Return (X, Y) of the center of cell containing provided text 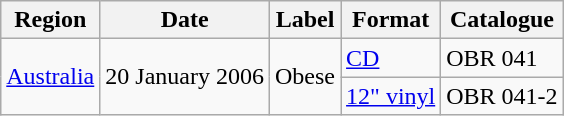
OBR 041-2 (502, 96)
Region (50, 20)
OBR 041 (502, 58)
CD (391, 58)
Australia (50, 77)
20 January 2006 (185, 77)
Date (185, 20)
Label (306, 20)
Obese (306, 77)
Format (391, 20)
Catalogue (502, 20)
12" vinyl (391, 96)
